Extract the (X, Y) coordinate from the center of the cell holding the provided text.  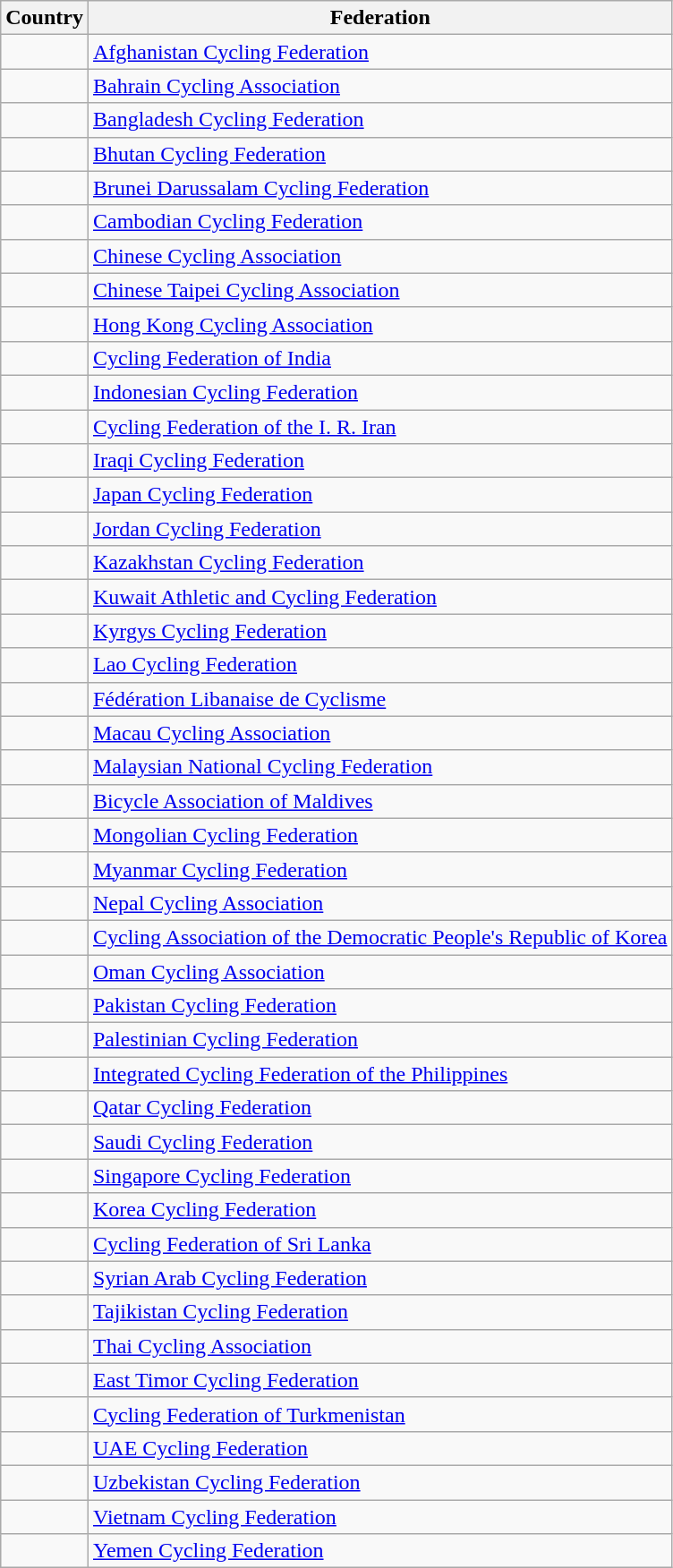
Integrated Cycling Federation of the Philippines (379, 1074)
Afghanistan Cycling Federation (379, 52)
Myanmar Cycling Federation (379, 869)
Malaysian National Cycling Federation (379, 767)
Nepal Cycling Association (379, 903)
Palestinian Cycling Federation (379, 1040)
Fédération Libanaise de Cyclisme (379, 699)
Uzbekistan Cycling Federation (379, 1482)
Indonesian Cycling Federation (379, 392)
Cycling Federation of India (379, 358)
Iraqi Cycling Federation (379, 461)
Tajikistan Cycling Federation (379, 1312)
Hong Kong Cycling Association (379, 324)
Cycling Federation of Sri Lanka (379, 1244)
Cycling Federation of the I. R. Iran (379, 427)
Yemen Cycling Federation (379, 1551)
Chinese Cycling Association (379, 256)
Country (45, 18)
Singapore Cycling Federation (379, 1176)
Syrian Arab Cycling Federation (379, 1278)
Lao Cycling Federation (379, 665)
Bangladesh Cycling Federation (379, 120)
Bahrain Cycling Association (379, 86)
Cycling Federation of Turkmenistan (379, 1414)
Bicycle Association of Maldives (379, 801)
Bhutan Cycling Federation (379, 154)
Saudi Cycling Federation (379, 1142)
Japan Cycling Federation (379, 495)
Qatar Cycling Federation (379, 1108)
Federation (379, 18)
Macau Cycling Association (379, 733)
Cambodian Cycling Federation (379, 222)
Brunei Darussalam Cycling Federation (379, 188)
Jordan Cycling Federation (379, 529)
Cycling Association of the Democratic People's Republic of Korea (379, 937)
Pakistan Cycling Federation (379, 1006)
Thai Cycling Association (379, 1346)
Mongolian Cycling Federation (379, 835)
East Timor Cycling Federation (379, 1380)
Vietnam Cycling Federation (379, 1517)
Kyrgys Cycling Federation (379, 631)
UAE Cycling Federation (379, 1448)
Korea Cycling Federation (379, 1210)
Kuwait Athletic and Cycling Federation (379, 597)
Chinese Taipei Cycling Association (379, 290)
Kazakhstan Cycling Federation (379, 563)
Oman Cycling Association (379, 971)
